Search for the cell housing the specified text and yield its [X, Y] center coordinate. 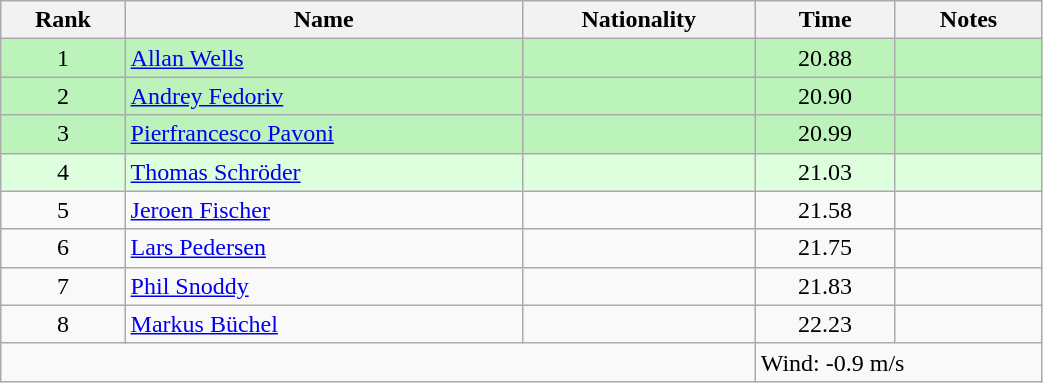
21.75 [825, 248]
Andrey Fedoriv [324, 96]
22.23 [825, 324]
20.90 [825, 96]
20.99 [825, 134]
21.03 [825, 172]
Time [825, 20]
7 [63, 286]
5 [63, 210]
Jeroen Fischer [324, 210]
Allan Wells [324, 58]
Pierfrancesco Pavoni [324, 134]
Thomas Schröder [324, 172]
6 [63, 248]
1 [63, 58]
21.58 [825, 210]
Wind: -0.9 m/s [898, 362]
Nationality [638, 20]
Phil Snoddy [324, 286]
Lars Pedersen [324, 248]
21.83 [825, 286]
3 [63, 134]
4 [63, 172]
Markus Büchel [324, 324]
2 [63, 96]
Rank [63, 20]
20.88 [825, 58]
Notes [968, 20]
8 [63, 324]
Name [324, 20]
